Return (X, Y) of the center of cell containing provided text 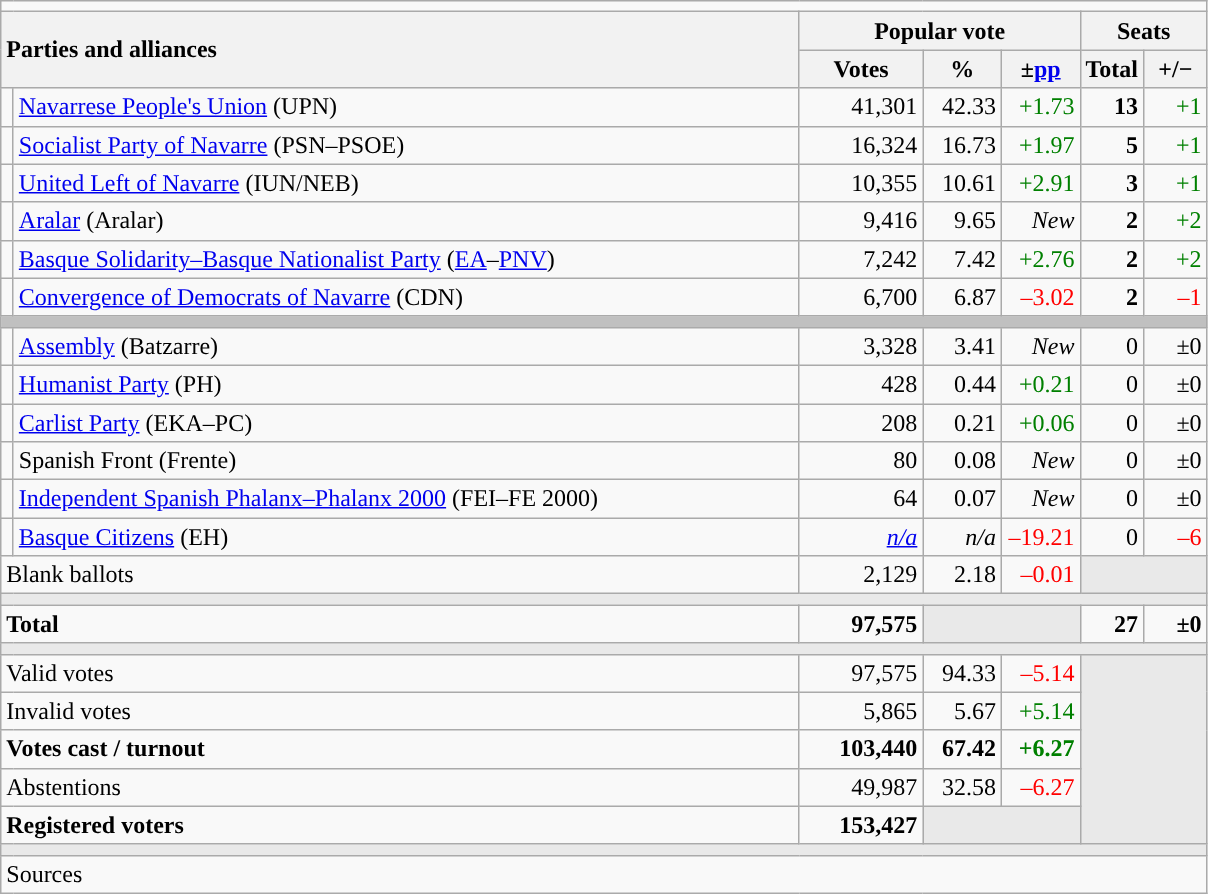
+1.73 (1040, 107)
Convergence of Democrats of Navarre (CDN) (406, 297)
16.73 (962, 145)
–0.01 (1040, 575)
+1.97 (1040, 145)
+2.76 (1040, 259)
Popular vote (940, 31)
67.42 (962, 749)
Carlist Party (EKA–PC) (406, 423)
5,865 (861, 711)
2,129 (861, 575)
49,987 (861, 787)
3 (1112, 183)
+2.91 (1040, 183)
7.42 (962, 259)
Sources (604, 874)
+/− (1176, 69)
0.07 (962, 499)
5 (1112, 145)
–6.27 (1040, 787)
42.33 (962, 107)
Navarrese People's Union (UPN) (406, 107)
Spanish Front (Frente) (406, 461)
% (962, 69)
Valid votes (400, 673)
5.67 (962, 711)
Parties and alliances (400, 50)
Abstentions (400, 787)
13 (1112, 107)
Aralar (Aralar) (406, 221)
United Left of Navarre (IUN/NEB) (406, 183)
Registered voters (400, 825)
–3.02 (1040, 297)
–1 (1176, 297)
+0.06 (1040, 423)
Invalid votes (400, 711)
–19.21 (1040, 537)
64 (861, 499)
0.08 (962, 461)
2.18 (962, 575)
7,242 (861, 259)
9.65 (962, 221)
27 (1112, 624)
94.33 (962, 673)
Seats (1144, 31)
Basque Solidarity–Basque Nationalist Party (EA–PNV) (406, 259)
10.61 (962, 183)
10,355 (861, 183)
41,301 (861, 107)
80 (861, 461)
+0.21 (1040, 384)
0.21 (962, 423)
16,324 (861, 145)
3,328 (861, 346)
Socialist Party of Navarre (PSN–PSOE) (406, 145)
0.44 (962, 384)
6,700 (861, 297)
208 (861, 423)
Humanist Party (PH) (406, 384)
–6 (1176, 537)
Basque Citizens (EH) (406, 537)
6.87 (962, 297)
428 (861, 384)
+5.14 (1040, 711)
–5.14 (1040, 673)
153,427 (861, 825)
32.58 (962, 787)
3.41 (962, 346)
Blank ballots (400, 575)
+6.27 (1040, 749)
Votes cast / turnout (400, 749)
Assembly (Batzarre) (406, 346)
Independent Spanish Phalanx–Phalanx 2000 (FEI–FE 2000) (406, 499)
103,440 (861, 749)
Votes (861, 69)
±pp (1040, 69)
9,416 (861, 221)
